Return the [X, Y] coordinate for the center point of the cell that contains the specified text.  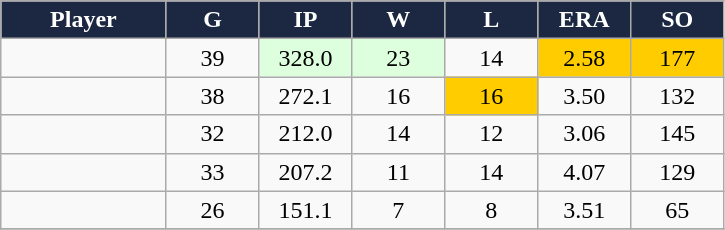
23 [398, 58]
151.1 [306, 210]
32 [212, 134]
4.07 [584, 172]
IP [306, 20]
12 [492, 134]
Player [84, 20]
272.1 [306, 96]
145 [678, 134]
38 [212, 96]
7 [398, 210]
8 [492, 210]
W [398, 20]
328.0 [306, 58]
177 [678, 58]
132 [678, 96]
3.51 [584, 210]
39 [212, 58]
2.58 [584, 58]
ERA [584, 20]
G [212, 20]
SO [678, 20]
L [492, 20]
65 [678, 210]
212.0 [306, 134]
3.06 [584, 134]
207.2 [306, 172]
3.50 [584, 96]
33 [212, 172]
11 [398, 172]
129 [678, 172]
26 [212, 210]
